Output the [x, y] coordinate of the center of the cell containing the given text.  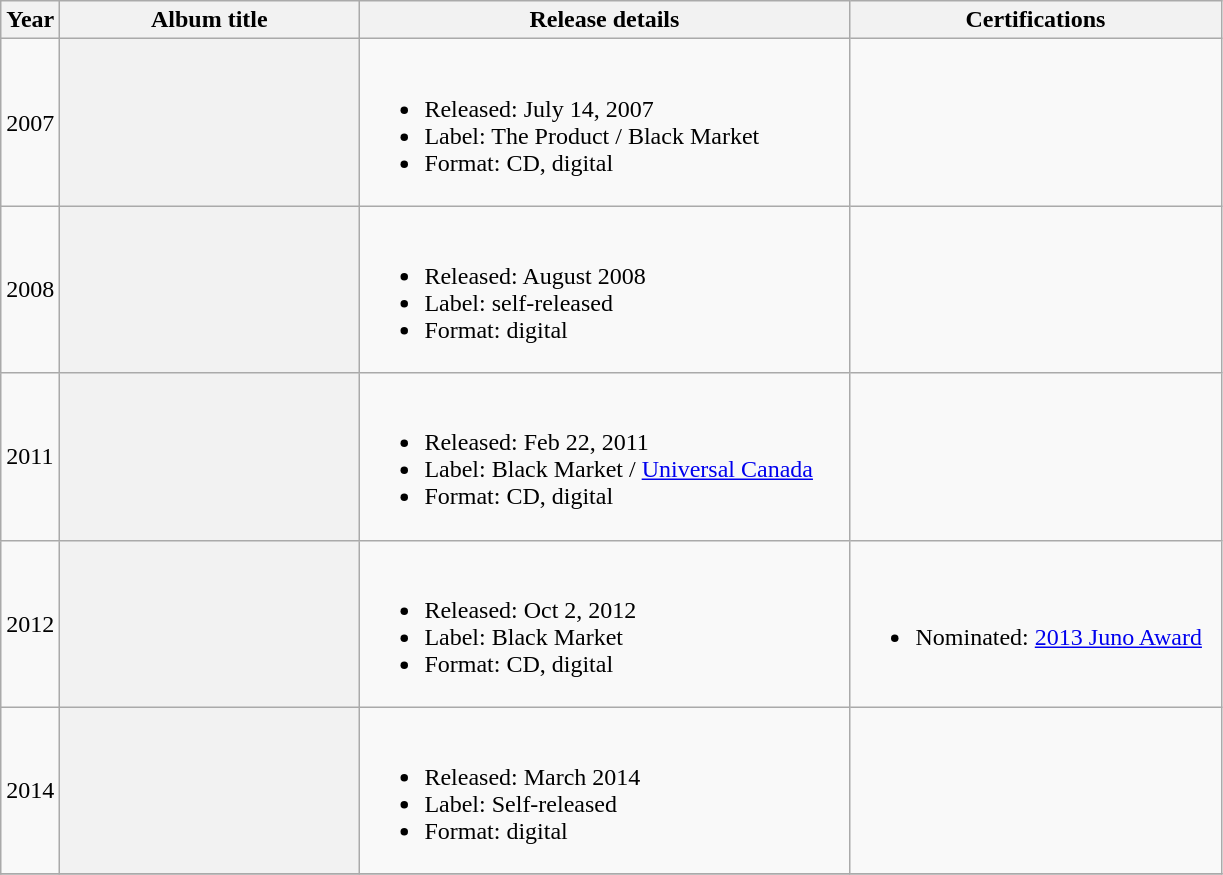
2007 [30, 122]
2012 [30, 624]
Year [30, 20]
2011 [30, 456]
Released: July 14, 2007Label: The Product / Black MarketFormat: CD, digital [604, 122]
Released: Feb 22, 2011Label: Black Market / Universal CanadaFormat: CD, digital [604, 456]
2008 [30, 290]
2014 [30, 790]
Release details [604, 20]
Released: Oct 2, 2012Label: Black MarketFormat: CD, digital [604, 624]
Nominated: 2013 Juno Award [1036, 624]
Released: March 2014Label: Self-releasedFormat: digital [604, 790]
Certifications [1036, 20]
Released: August 2008Label: self-releasedFormat: digital [604, 290]
Album title [210, 20]
